Search for the cell housing the specified text and yield its (X, Y) center coordinate. 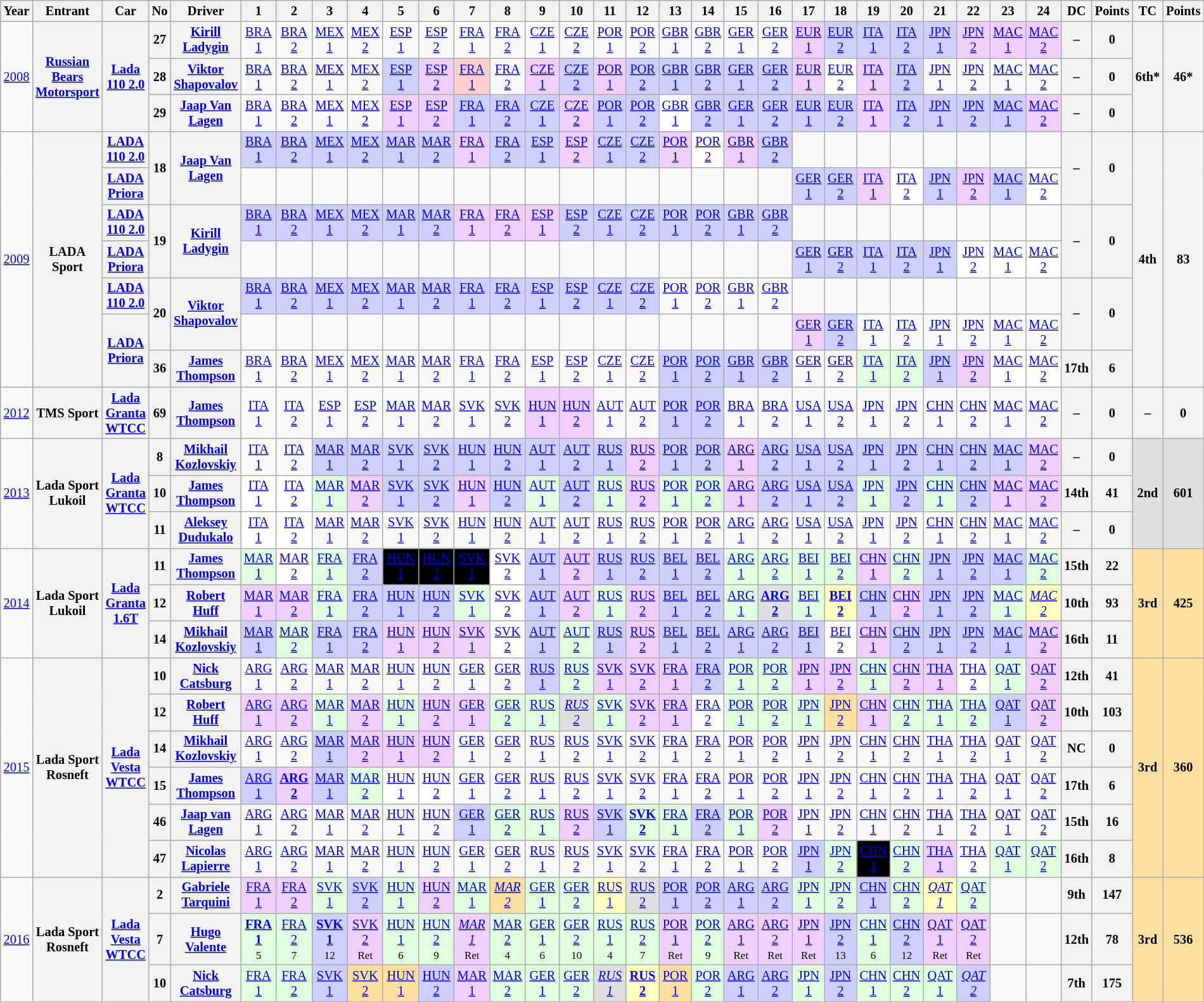
HUN29 (437, 939)
MAR1Ret (472, 939)
Lada 110 2.0 (125, 76)
POR1Ret (676, 939)
2009 (16, 259)
FRA27 (294, 939)
NC (1077, 749)
HUN16 (400, 939)
FRA15 (259, 939)
DC (1077, 11)
SVK2Ret (365, 939)
RUS27 (643, 939)
Car (125, 11)
28 (160, 77)
MAR24 (508, 939)
6th* (1148, 76)
601 (1183, 493)
2013 (16, 493)
21 (940, 11)
27 (160, 40)
LADA Sport (67, 259)
17 (809, 11)
175 (1112, 983)
Hugo Valente (205, 939)
Aleksey Dudukalo (205, 530)
47 (160, 858)
2nd (1148, 493)
2008 (16, 76)
Year (16, 11)
103 (1112, 713)
4th (1148, 259)
147 (1112, 895)
78 (1112, 939)
ARG2Ret (776, 939)
Nicolas Lapierre (205, 858)
ARG1Ret (741, 939)
3 (330, 11)
425 (1183, 603)
JPN213 (840, 939)
Lada Granta 1.6T (125, 603)
2014 (16, 603)
2015 (16, 767)
JPN1Ret (809, 939)
23 (1008, 11)
9 (542, 11)
TMS Sport (67, 413)
7th (1077, 983)
Driver (205, 11)
SVK112 (330, 939)
4 (365, 11)
No (160, 11)
Gabriele Tarquini (205, 895)
GER16 (542, 939)
69 (160, 413)
29 (160, 113)
POR29 (708, 939)
CHN212 (906, 939)
36 (160, 369)
Jaap van Lagen (205, 822)
GER210 (577, 939)
QAT1Ret (940, 939)
9th (1077, 895)
RUS14 (610, 939)
14th (1077, 493)
5 (400, 11)
46* (1183, 76)
Russian Bears Motorsport (67, 76)
2012 (16, 413)
93 (1112, 603)
TC (1148, 11)
Entrant (67, 11)
83 (1183, 259)
360 (1183, 767)
1 (259, 11)
QAT2Ret (973, 939)
13 (676, 11)
CHN16 (873, 939)
46 (160, 822)
536 (1183, 939)
24 (1044, 11)
2016 (16, 939)
